Output the [x, y] coordinate of the center of the cell containing the given text.  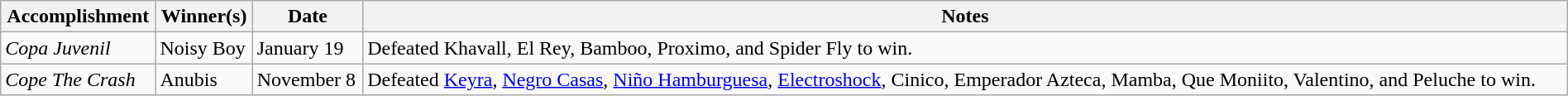
Copa Juvenil [78, 48]
Cope The Crash [78, 79]
Noisy Boy [203, 48]
Notes [966, 17]
November 8 [308, 79]
Defeated Keyra, Negro Casas, Niño Hamburguesa, Electroshock, Cinico, Emperador Azteca, Mamba, Que Moniito, Valentino, and Peluche to win. [966, 79]
Defeated Khavall, El Rey, Bamboo, Proximo, and Spider Fly to win. [966, 48]
Winner(s) [203, 17]
Accomplishment [78, 17]
January 19 [308, 48]
Anubis [203, 79]
Date [308, 17]
